Pinpoint the cell where the given text exists, returning its (x, y) midpoint coordinate. 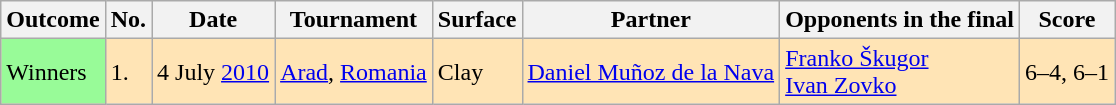
Opponents in the final (900, 20)
1. (128, 72)
6–4, 6–1 (1066, 72)
Partner (651, 20)
Clay (477, 72)
Surface (477, 20)
Date (214, 20)
Franko Škugor Ivan Zovko (900, 72)
Outcome (53, 20)
Daniel Muñoz de la Nava (651, 72)
No. (128, 20)
4 July 2010 (214, 72)
Winners (53, 72)
Score (1066, 20)
Tournament (354, 20)
Arad, Romania (354, 72)
